Provide the [X, Y] coordinate of the cell's center where the given text is located.  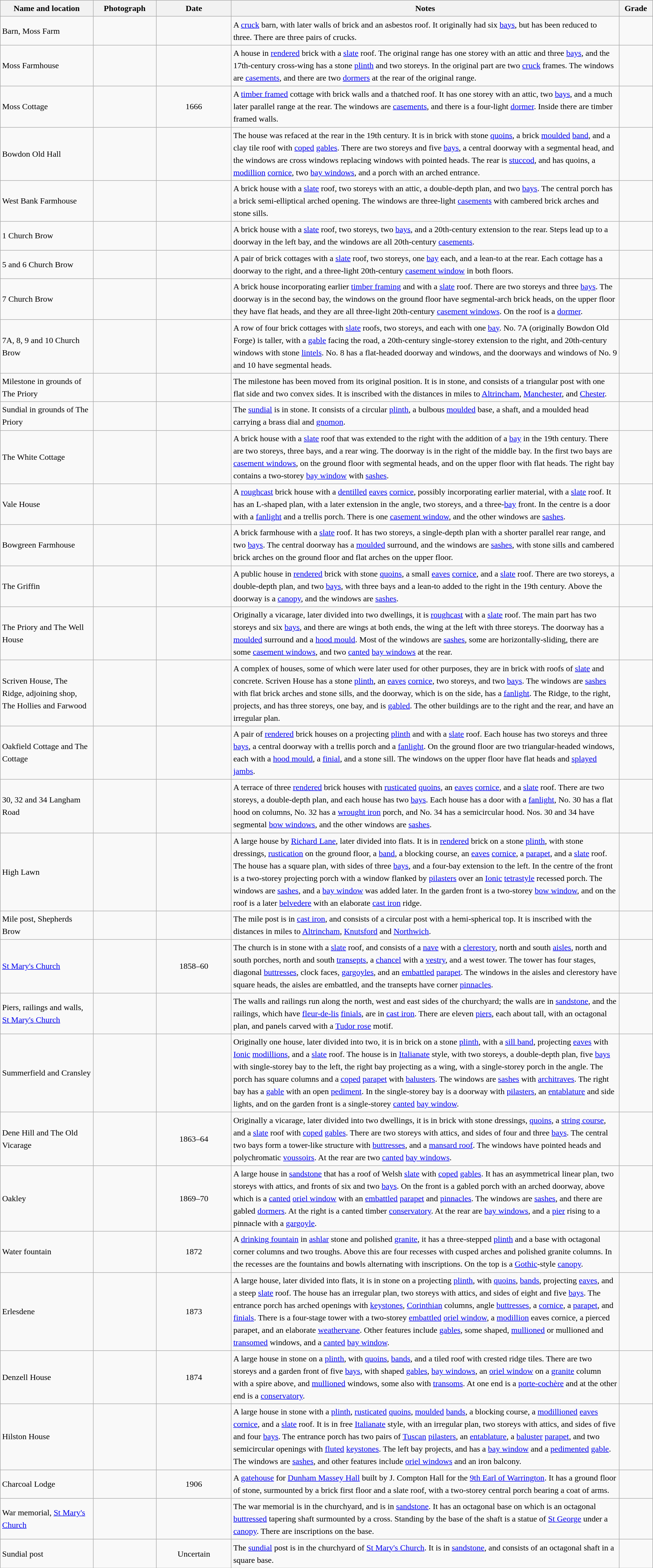
High Lawn [47, 872]
Moss Cottage [47, 107]
Erlesdene [47, 1311]
7A, 8, 9 and 10 Church Brow [47, 346]
The Priory and The Well House [47, 634]
Oakley [47, 1198]
1863–64 [194, 1139]
The White Cottage [47, 457]
1869–70 [194, 1198]
1666 [194, 107]
Sundial in grounds of The Priory [47, 416]
Piers, railings and walls,St Mary's Church [47, 1013]
Date [194, 8]
Bowdon Old Hall [47, 154]
Water fountain [47, 1252]
Grade [636, 8]
The sundial post is in the churchyard of St Mary's Church. It is in sandstone, and consists of an octagonal shaft in a square base. [425, 1554]
7 Church Brow [47, 299]
Uncertain [194, 1554]
The sundial is in stone. It consists of a circular plinth, a bulbous moulded base, a shaft, and a moulded head carrying a brass dial and gnomon. [425, 416]
Mile post, Shepherds Brow [47, 925]
Oakfield Cottage and The Cottage [47, 753]
1858–60 [194, 966]
Photograph [125, 8]
30, 32 and 34 Langham Road [47, 806]
Denzell House [47, 1378]
The Griffin [47, 586]
Charcoal Lodge [47, 1484]
Name and location [47, 8]
War memorial, St Mary's Church [47, 1519]
Moss Farmhouse [47, 65]
West Bank Farmhouse [47, 201]
1906 [194, 1484]
Vale House [47, 504]
1 Church Brow [47, 236]
1872 [194, 1252]
Hilston House [47, 1437]
5 and 6 Church Brow [47, 264]
1874 [194, 1378]
Scriven House, The Ridge, adjoining shop, The Hollies and Farwood [47, 693]
Summerfield and Cransley [47, 1073]
Bowgreen Farmhouse [47, 546]
Milestone in grounds of The Priory [47, 387]
Notes [425, 8]
Sundial post [47, 1554]
1873 [194, 1311]
Barn, Moss Farm [47, 31]
St Mary's Church [47, 966]
Dene Hill and The Old Vicarage [47, 1139]
